Identify which cell holds the provided text, then report its [x, y] central coordinate. 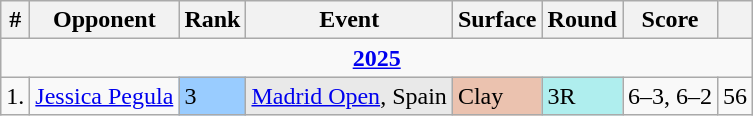
3 [212, 96]
Opponent [104, 20]
6–3, 6–2 [670, 96]
Rank [212, 20]
3R [582, 96]
Jessica Pegula [104, 96]
Clay [497, 96]
Event [349, 20]
Score [670, 20]
2025 [377, 58]
# [16, 20]
Madrid Open, Spain [349, 96]
Surface [497, 20]
1. [16, 96]
56 [736, 96]
Round [582, 20]
